From the cell containing the given text, extract its center point as (x, y) coordinate. 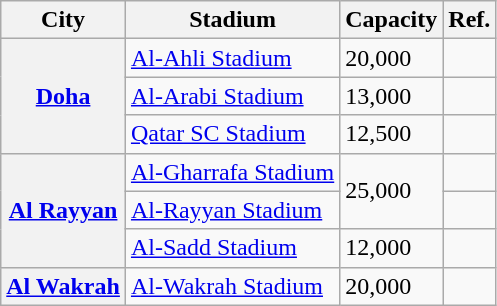
13,000 (392, 96)
Al-Ahli Stadium (232, 58)
12,000 (392, 248)
Al-Sadd Stadium (232, 248)
Al-Wakrah Stadium (232, 286)
Stadium (232, 20)
Ref. (470, 20)
Al-Rayyan Stadium (232, 210)
Qatar SC Stadium (232, 134)
Al-Arabi Stadium (232, 96)
Al Rayyan (64, 210)
Al Wakrah (64, 286)
Al-Gharrafa Stadium (232, 172)
City (64, 20)
Doha (64, 96)
Capacity (392, 20)
25,000 (392, 191)
12,500 (392, 134)
